Return the [x, y] coordinate for the center point of the cell that contains the specified text.  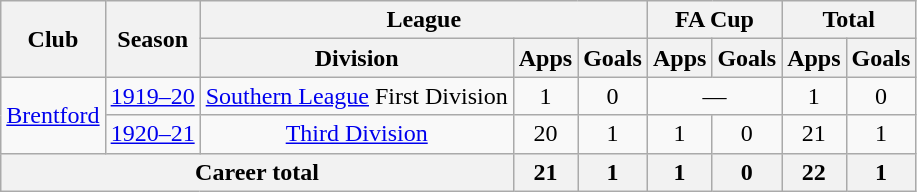
Brentford [53, 115]
Division [356, 58]
Third Division [356, 134]
Career total [257, 172]
League [424, 20]
Season [152, 39]
22 [814, 172]
1919–20 [152, 96]
20 [545, 134]
FA Cup [714, 20]
Southern League First Division [356, 96]
— [714, 96]
Club [53, 39]
1920–21 [152, 134]
Total [849, 20]
